Search for the cell housing the specified text and yield its [x, y] center coordinate. 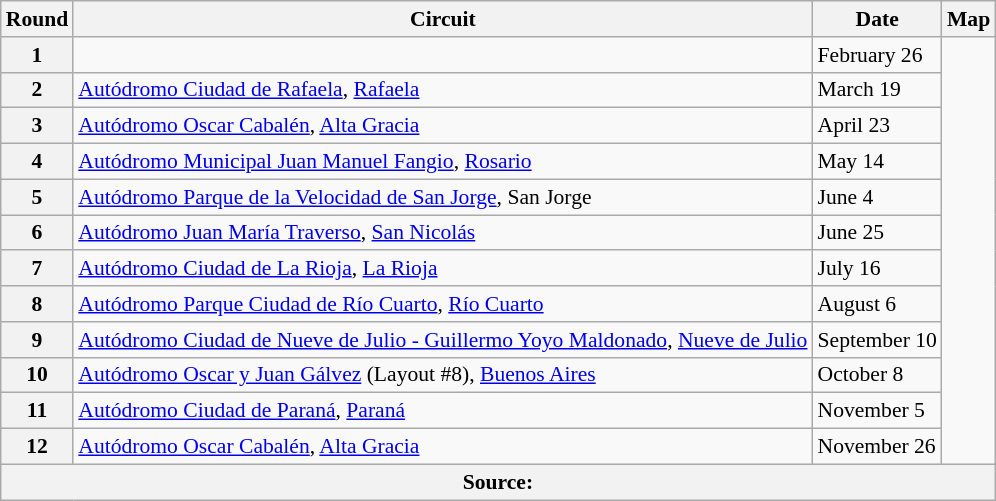
Autódromo Ciudad de Nueve de Julio - Guillermo Yoyo Maldonado, Nueve de Julio [442, 340]
6 [38, 233]
Autódromo Oscar y Juan Gálvez (Layout #8), Buenos Aires [442, 375]
May 14 [876, 162]
10 [38, 375]
8 [38, 304]
April 23 [876, 126]
7 [38, 269]
Autódromo Ciudad de Rafaela, Rafaela [442, 90]
August 6 [876, 304]
November 26 [876, 447]
2 [38, 90]
Autódromo Parque Ciudad de Río Cuarto, Río Cuarto [442, 304]
February 26 [876, 55]
4 [38, 162]
Round [38, 19]
Autódromo Municipal Juan Manuel Fangio, Rosario [442, 162]
Autódromo Parque de la Velocidad de San Jorge, San Jorge [442, 197]
June 4 [876, 197]
November 5 [876, 411]
Source: [498, 482]
Autódromo Ciudad de La Rioja, La Rioja [442, 269]
September 10 [876, 340]
12 [38, 447]
Autódromo Juan María Traverso, San Nicolás [442, 233]
Autódromo Ciudad de Paraná, Paraná [442, 411]
5 [38, 197]
October 8 [876, 375]
Circuit [442, 19]
Map [968, 19]
March 19 [876, 90]
3 [38, 126]
11 [38, 411]
July 16 [876, 269]
9 [38, 340]
1 [38, 55]
June 25 [876, 233]
Date [876, 19]
